Search for the cell housing the specified text and yield its (X, Y) center coordinate. 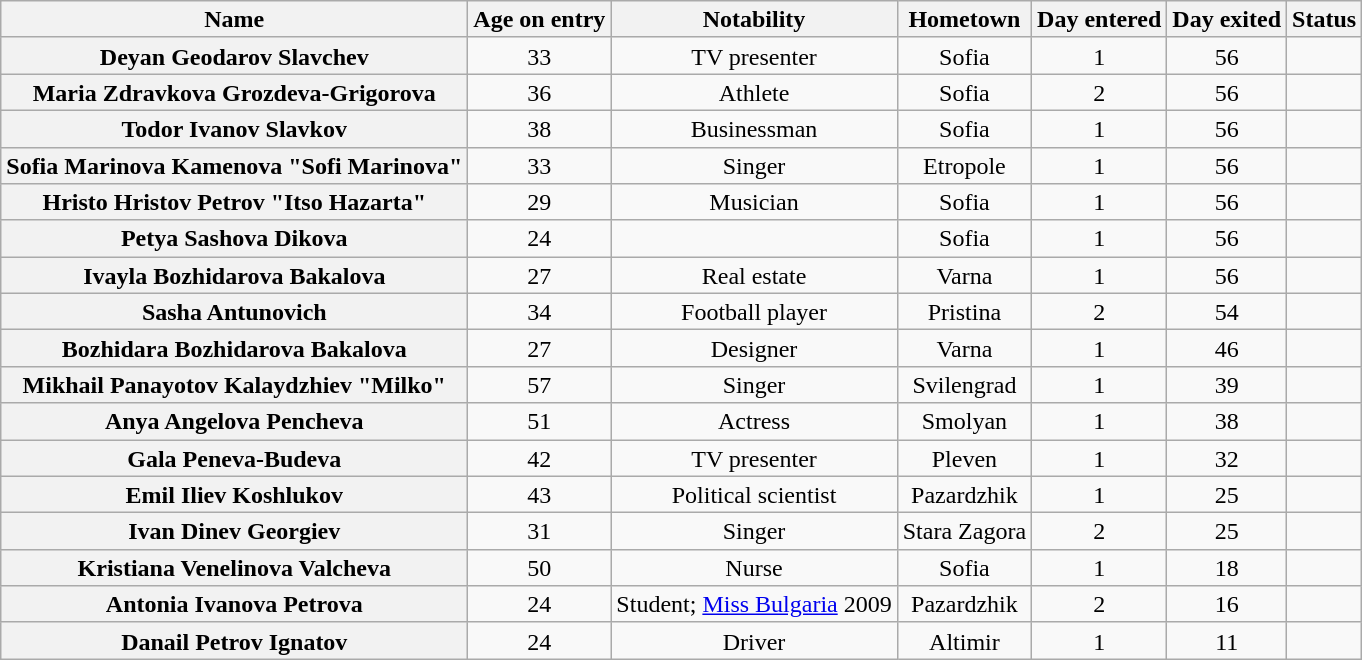
Designer (754, 348)
Student; Miss Bulgaria 2009 (754, 604)
Hristo Hristov Petrov "Itso Hazarta" (234, 202)
Age on entry (540, 20)
Real estate (754, 276)
Driver (754, 640)
Political scientist (754, 494)
Altimir (964, 640)
Day entered (1100, 20)
Nurse (754, 568)
39 (1227, 384)
51 (540, 422)
Todor Ivanov Slavkov (234, 128)
42 (540, 458)
Businessman (754, 128)
34 (540, 312)
Ivan Dinev Georgiev (234, 532)
Petya Sashova Dikova (234, 238)
Kristiana Venelinova Valcheva (234, 568)
Svilengrad (964, 384)
Pleven (964, 458)
29 (540, 202)
Ivayla Bozhidarova Bakalova (234, 276)
Name (234, 20)
50 (540, 568)
Sofia Marinova Kamenova "Sofi Marinova" (234, 166)
54 (1227, 312)
46 (1227, 348)
Musician (754, 202)
Sasha Antunovich (234, 312)
Hometown (964, 20)
Danail Petrov Ignatov (234, 640)
Day exited (1227, 20)
57 (540, 384)
Mikhail Panayotov Kalaydzhiev "Milko" (234, 384)
32 (1227, 458)
36 (540, 92)
Bozhidara Bozhidarova Bakalova (234, 348)
Emil Iliev Koshlukov (234, 494)
Antonia Ivanova Petrova (234, 604)
Deyan Geodarov Slavchev (234, 56)
Status (1324, 20)
Actress (754, 422)
16 (1227, 604)
Anya Angelova Pencheva (234, 422)
Athlete (754, 92)
31 (540, 532)
Football player (754, 312)
11 (1227, 640)
18 (1227, 568)
Maria Zdravkova Grozdeva-Grigorova (234, 92)
Stara Zagora (964, 532)
Pristina (964, 312)
Notability (754, 20)
Etropole (964, 166)
Gala Peneva-Budeva (234, 458)
43 (540, 494)
Smolyan (964, 422)
